Detect which cell encompasses the target text, then output its (x, y) center coordinate. 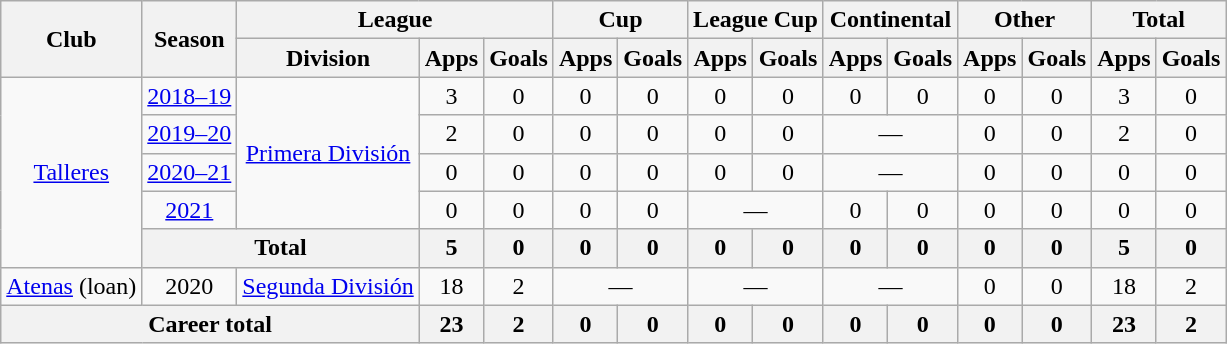
Career total (210, 324)
Segunda División (328, 286)
Primera División (328, 153)
Cup (620, 20)
League Cup (756, 20)
2021 (190, 210)
Continental (890, 20)
Club (72, 39)
Atenas (loan) (72, 286)
Talleres (72, 172)
Other (1025, 20)
Division (328, 58)
League (396, 20)
2019–20 (190, 134)
2018–19 (190, 96)
2020 (190, 286)
2020–21 (190, 172)
Season (190, 39)
